For the text-containing cell, return its midpoint in (x, y) coordinate format. 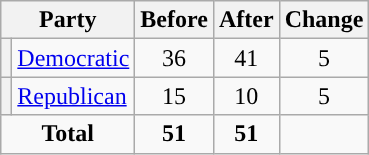
Change (324, 20)
Democratic (74, 58)
Republican (74, 96)
Party (68, 20)
10 (246, 96)
Before (174, 20)
15 (174, 96)
41 (246, 58)
After (246, 20)
36 (174, 58)
Total (68, 134)
